Return [X, Y] of the center of cell containing provided text 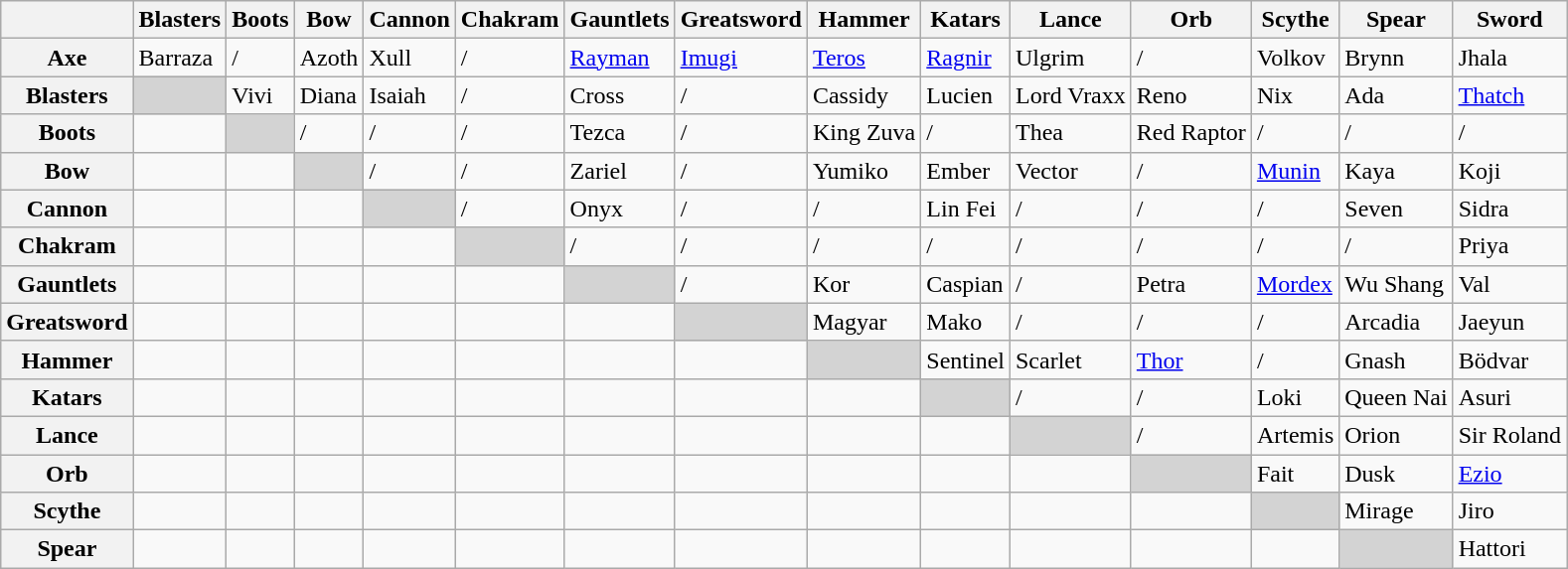
Cross [620, 95]
Loki [1295, 397]
Ada [1396, 95]
Mirage [1396, 511]
Red Raptor [1190, 133]
Thea [1070, 133]
Wu Shang [1396, 284]
Barraza [180, 58]
Hattori [1509, 549]
Ember [966, 171]
Lin Fei [966, 209]
Asuri [1509, 397]
Magyar [863, 322]
King Zuva [863, 133]
Vector [1070, 171]
Lord Vraxx [1070, 95]
Jhala [1509, 58]
Tezca [620, 133]
Isaiah [409, 95]
Orion [1396, 435]
Sentinel [966, 359]
Sir Roland [1509, 435]
Imugi [741, 58]
Volkov [1295, 58]
Mako [966, 322]
Ezio [1509, 474]
Gnash [1396, 359]
Zariel [620, 171]
Brynn [1396, 58]
Val [1509, 284]
Nix [1295, 95]
Vivi [260, 95]
Lucien [966, 95]
Queen Nai [1396, 397]
Munin [1295, 171]
Azoth [329, 58]
Yumiko [863, 171]
Kaya [1396, 171]
Teros [863, 58]
Seven [1396, 209]
Caspian [966, 284]
Jaeyun [1509, 322]
Ulgrim [1070, 58]
Sword [1509, 20]
Diana [329, 95]
Artemis [1295, 435]
Thatch [1509, 95]
Reno [1190, 95]
Petra [1190, 284]
Mordex [1295, 284]
Scarlet [1070, 359]
Arcadia [1396, 322]
Jiro [1509, 511]
Dusk [1396, 474]
Bödvar [1509, 359]
Onyx [620, 209]
Rayman [620, 58]
Koji [1509, 171]
Fait [1295, 474]
Axe [68, 58]
Thor [1190, 359]
Priya [1509, 246]
Xull [409, 58]
Ragnir [966, 58]
Cassidy [863, 95]
Kor [863, 284]
Sidra [1509, 209]
